Determine the (x, y) coordinate at the center of the cell enclosing the given text.  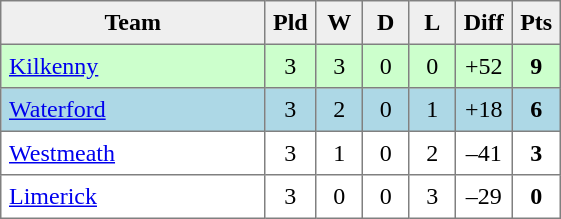
Kilkenny (133, 66)
Diff (483, 23)
Pld (290, 23)
Waterford (133, 110)
Pts (536, 23)
D (385, 23)
L (432, 23)
+18 (483, 110)
9 (536, 66)
Westmeath (133, 153)
–29 (483, 197)
+52 (483, 66)
6 (536, 110)
Team (133, 23)
Limerick (133, 197)
–41 (483, 153)
W (339, 23)
